Find where the given text appears and provide that cell's center as (X, Y) coordinate. 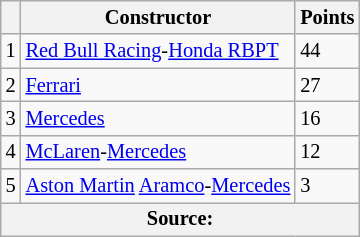
2 (11, 85)
Constructor (158, 17)
12 (327, 152)
4 (11, 152)
McLaren-Mercedes (158, 152)
Points (327, 17)
Mercedes (158, 118)
Ferrari (158, 85)
27 (327, 85)
16 (327, 118)
Aston Martin Aramco-Mercedes (158, 186)
Source: (180, 219)
5 (11, 186)
Red Bull Racing-Honda RBPT (158, 51)
1 (11, 51)
44 (327, 51)
